For the text-containing cell, return its midpoint in (X, Y) coordinate format. 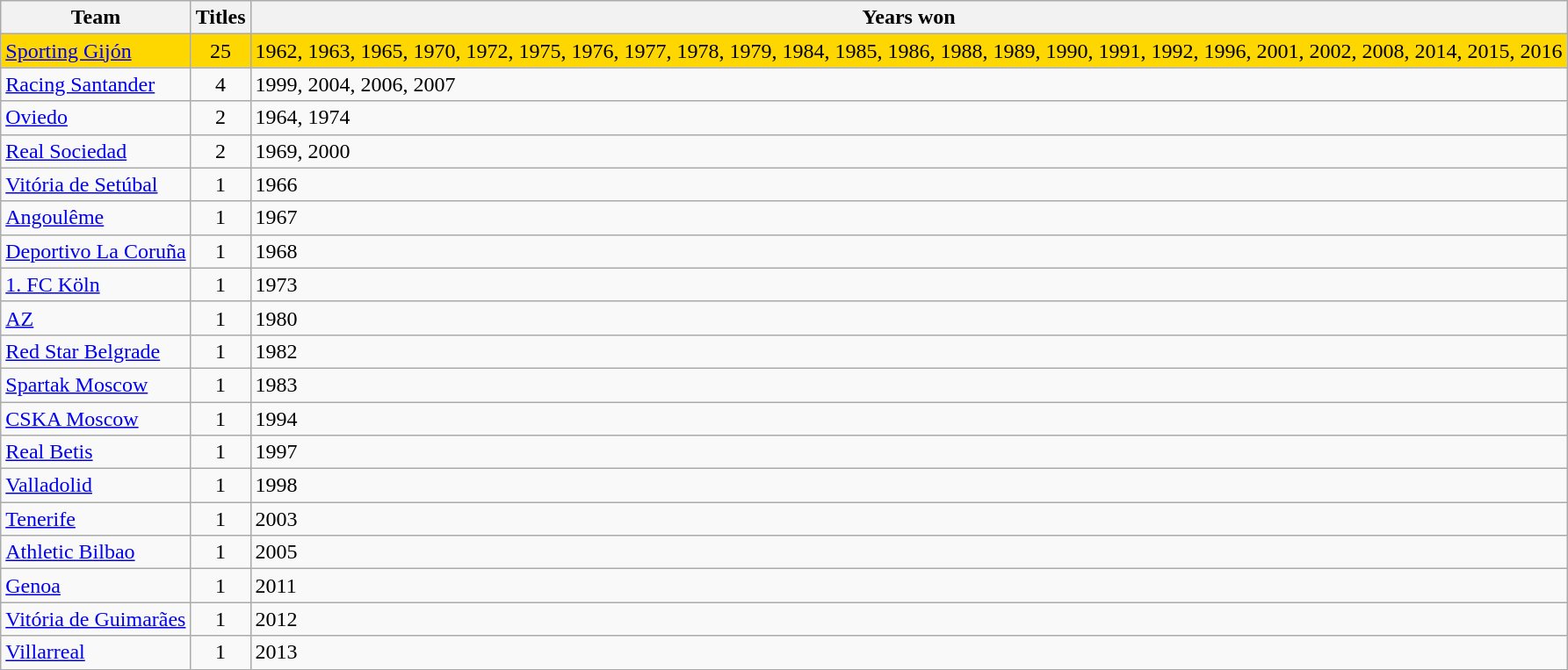
Red Star Belgrade (96, 351)
1983 (908, 385)
1999, 2004, 2006, 2007 (908, 84)
1998 (908, 486)
1962, 1963, 1965, 1970, 1972, 1975, 1976, 1977, 1978, 1979, 1984, 1985, 1986, 1988, 1989, 1990, 1991, 1992, 1996, 2001, 2002, 2008, 2014, 2015, 2016 (908, 51)
Angoulême (96, 218)
Athletic Bilbao (96, 552)
2005 (908, 552)
Team (96, 18)
1969, 2000 (908, 151)
Vitória de Guimarães (96, 619)
Titles (220, 18)
AZ (96, 318)
25 (220, 51)
Deportivo La Coruña (96, 251)
Real Sociedad (96, 151)
2012 (908, 619)
1973 (908, 285)
CSKA Moscow (96, 419)
Valladolid (96, 486)
1980 (908, 318)
Racing Santander (96, 84)
Tenerife (96, 519)
Real Betis (96, 452)
1994 (908, 419)
Oviedo (96, 118)
2011 (908, 586)
1964, 1974 (908, 118)
4 (220, 84)
Vitória de Setúbal (96, 184)
2013 (908, 652)
1967 (908, 218)
Villarreal (96, 652)
Sporting Gijón (96, 51)
1997 (908, 452)
1968 (908, 251)
1. FC Köln (96, 285)
1966 (908, 184)
Spartak Moscow (96, 385)
Genoa (96, 586)
2003 (908, 519)
Years won (908, 18)
1982 (908, 351)
